Identify which cell holds the provided text, then report its (x, y) central coordinate. 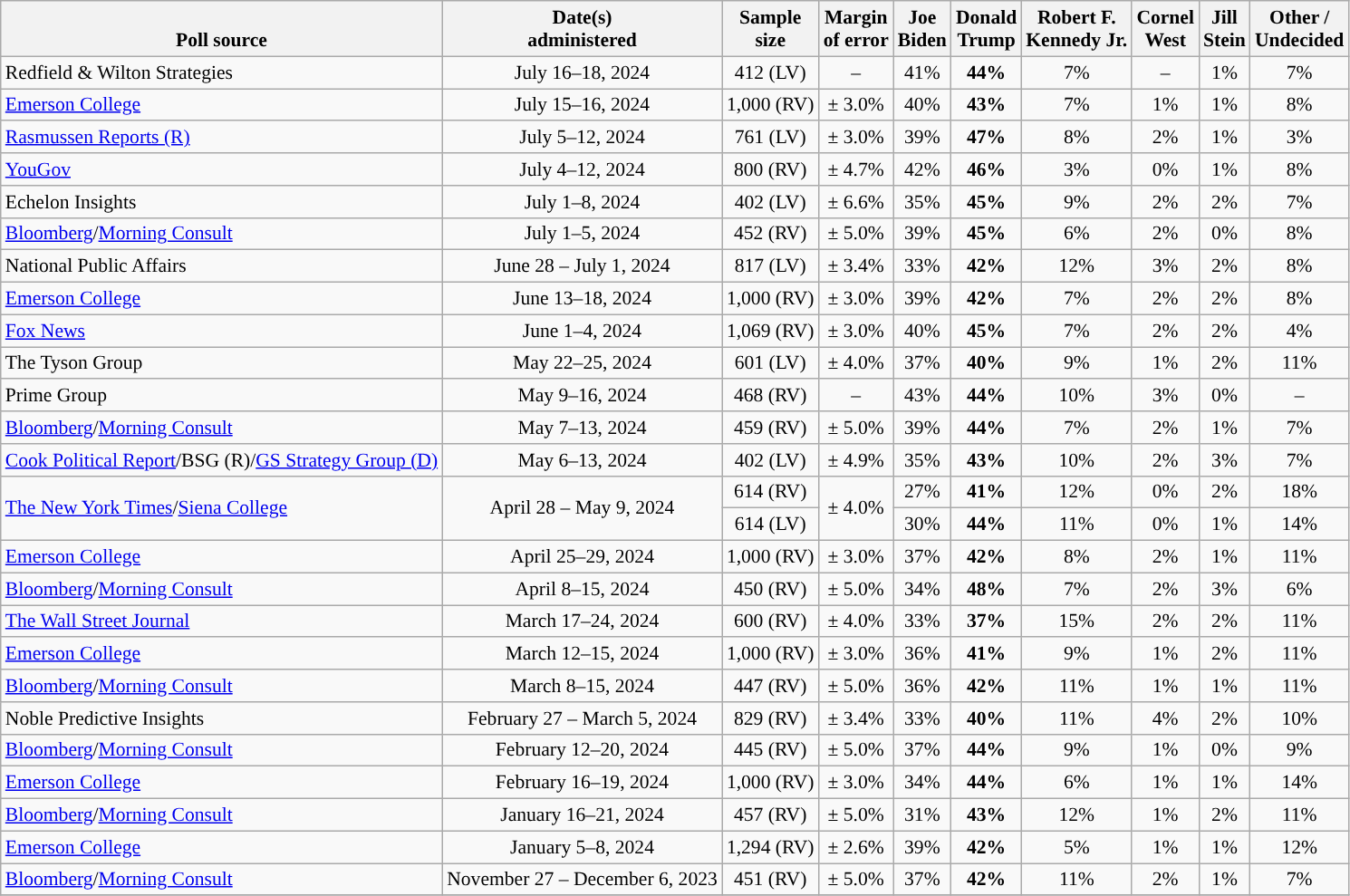
47% (986, 138)
DonaldTrump (986, 29)
1,069 (RV) (770, 331)
459 (RV) (770, 428)
The Tyson Group (221, 363)
Cook Political Report/BSG (R)/GS Strategy Group (D) (221, 460)
15% (1076, 621)
JillStein (1225, 29)
± 4.9% (856, 460)
July 1–5, 2024 (582, 234)
412 (LV) (770, 72)
Marginof error (856, 29)
JoeBiden (922, 29)
June 1–4, 2024 (582, 331)
May 6–13, 2024 (582, 460)
March 12–15, 2024 (582, 654)
601 (LV) (770, 363)
Poll source (221, 29)
April 25–29, 2024 (582, 557)
YouGov (221, 169)
Echelon Insights (221, 202)
CornelWest (1165, 29)
614 (RV) (770, 492)
31% (922, 815)
829 (RV) (770, 718)
18% (1299, 492)
451 (RV) (770, 880)
Other /Undecided (1299, 29)
Prime Group (221, 396)
468 (RV) (770, 396)
445 (RV) (770, 750)
February 12–20, 2024 (582, 750)
761 (LV) (770, 138)
July 1–8, 2024 (582, 202)
± 4.7% (856, 169)
447 (RV) (770, 686)
July 16–18, 2024 (582, 72)
January 5–8, 2024 (582, 847)
46% (986, 169)
May 22–25, 2024 (582, 363)
National Public Affairs (221, 266)
457 (RV) (770, 815)
July 15–16, 2024 (582, 105)
817 (LV) (770, 266)
Redfield & Wilton Strategies (221, 72)
April 28 – May 9, 2024 (582, 507)
48% (986, 589)
1,294 (RV) (770, 847)
800 (RV) (770, 169)
± 6.6% (856, 202)
450 (RV) (770, 589)
July 4–12, 2024 (582, 169)
July 5–12, 2024 (582, 138)
Date(s)administered (582, 29)
Noble Predictive Insights (221, 718)
5% (1076, 847)
± 2.6% (856, 847)
November 27 – December 6, 2023 (582, 880)
614 (LV) (770, 525)
May 9–16, 2024 (582, 396)
March 17–24, 2024 (582, 621)
June 13–18, 2024 (582, 299)
452 (RV) (770, 234)
Fox News (221, 331)
600 (RV) (770, 621)
Rasmussen Reports (R) (221, 138)
Samplesize (770, 29)
January 16–21, 2024 (582, 815)
The New York Times/Siena College (221, 507)
The Wall Street Journal (221, 621)
February 16–19, 2024 (582, 783)
April 8–15, 2024 (582, 589)
March 8–15, 2024 (582, 686)
February 27 – March 5, 2024 (582, 718)
June 28 – July 1, 2024 (582, 266)
Robert F.Kennedy Jr. (1076, 29)
30% (922, 525)
27% (922, 492)
May 7–13, 2024 (582, 428)
